From the cell containing the given text, extract its center point as [X, Y] coordinate. 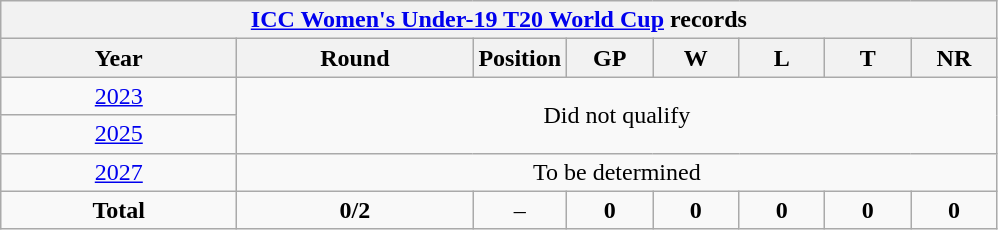
Round [355, 58]
NR [954, 58]
Total [119, 210]
To be determined [617, 172]
W [696, 58]
– [520, 210]
Did not qualify [617, 115]
2025 [119, 134]
Year [119, 58]
T [868, 58]
2023 [119, 96]
Position [520, 58]
GP [610, 58]
ICC Women's Under-19 T20 World Cup records [499, 20]
L [782, 58]
0/2 [355, 210]
2027 [119, 172]
